From the cell containing the given text, extract its center point as (x, y) coordinate. 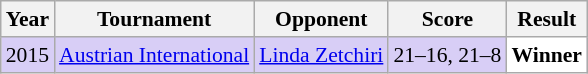
Year (28, 19)
2015 (28, 55)
Score (447, 19)
21–16, 21–8 (447, 55)
Opponent (321, 19)
Linda Zetchiri (321, 55)
Winner (546, 55)
Austrian International (154, 55)
Result (546, 19)
Tournament (154, 19)
